Output the (x, y) coordinate of the center of the cell containing the given text.  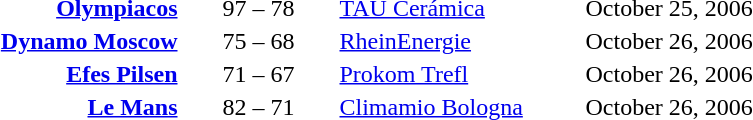
Prokom Trefl (460, 74)
RheinEnergie (460, 41)
75 – 68 (258, 41)
71 – 67 (258, 74)
